Capture the cell that displays the provided text and extract its [X, Y] central coordinate. 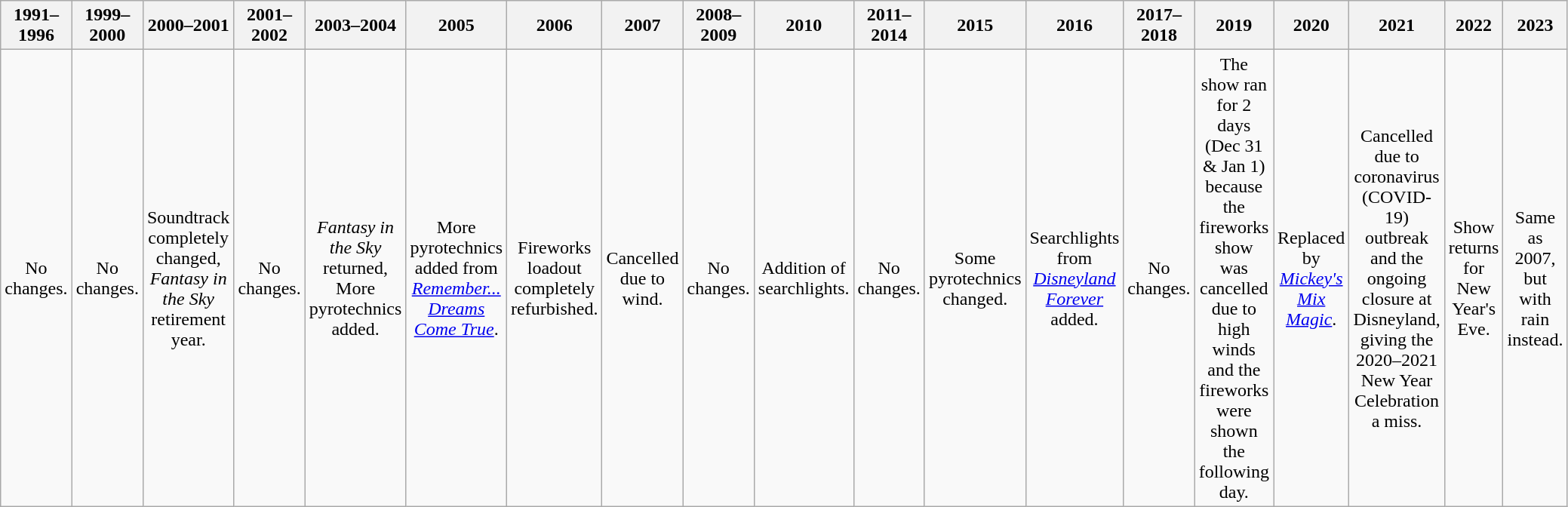
2022 [1474, 26]
2019 [1234, 26]
Some pyrotechnics changed. [975, 278]
1999–2000 [107, 26]
2017–2018 [1159, 26]
Searchlights from Disneyland Forever added. [1075, 278]
2023 [1535, 26]
2008–2009 [718, 26]
1991–1996 [36, 26]
More pyrotechnics added from Remember... Dreams Come True. [457, 278]
2003–2004 [355, 26]
2020 [1311, 26]
Soundtrack completely changed, Fantasy in the Sky retirement year. [188, 278]
2001–2002 [269, 26]
Fireworks loadout completely refurbished. [555, 278]
Replaced by Mickey's Mix Magic. [1311, 278]
2015 [975, 26]
2010 [804, 26]
Cancelled due to coronavirus (COVID-19) outbreak and the ongoing closure at Disneyland, giving the 2020–2021 New Year Celebration a miss. [1397, 278]
2000–2001 [188, 26]
2007 [643, 26]
The show ran for 2 days (Dec 31 & Jan 1) because the fireworks show was cancelled due to high winds and the fireworks were shown the following day. [1234, 278]
2006 [555, 26]
Addition of searchlights. [804, 278]
2021 [1397, 26]
Show returns for New Year's Eve. [1474, 278]
Cancelled due to wind. [643, 278]
2011–2014 [889, 26]
2005 [457, 26]
2016 [1075, 26]
Same as 2007, but with rain instead. [1535, 278]
Fantasy in the Sky returned, More pyrotechnics added. [355, 278]
